Find where the given text appears and provide that cell's center as (X, Y) coordinate. 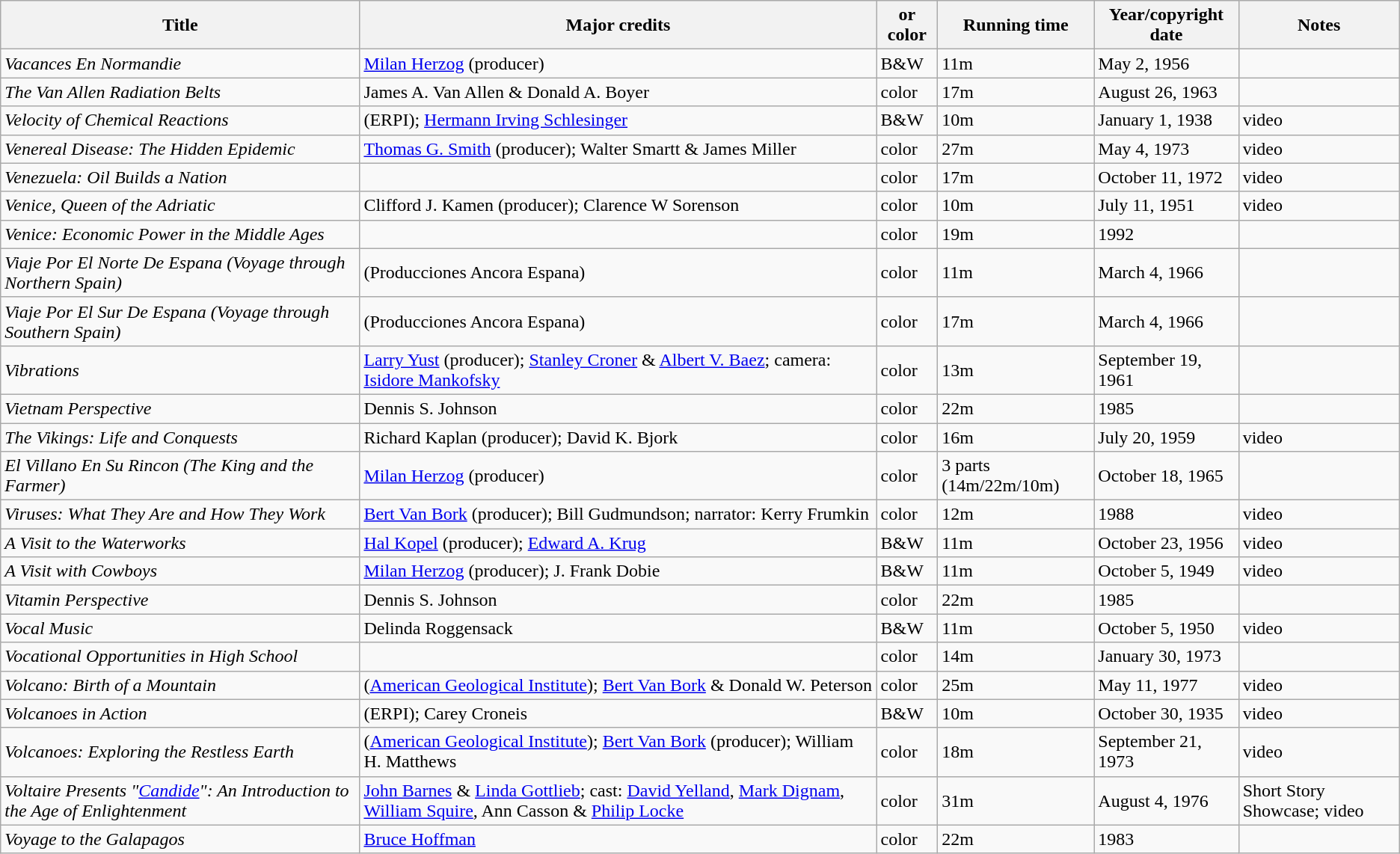
Vocational Opportunities in High School (180, 657)
A Visit with Cowboys (180, 571)
Vibrations (180, 369)
El Villano En Su Rincon (The King and the Farmer) (180, 476)
The Van Allen Radiation Belts (180, 92)
Major credits (618, 25)
Bert Van Bork (producer); Bill Gudmundson; narrator: Kerry Frumkin (618, 514)
Volcano: Birth of a Mountain (180, 685)
Bruce Hoffman (618, 839)
October 23, 1956 (1167, 543)
January 1, 1938 (1167, 120)
Venice: Economic Power in the Middle Ages (180, 234)
May 2, 1956 (1167, 64)
Vitamin Perspective (180, 600)
May 11, 1977 (1167, 685)
October 18, 1965 (1167, 476)
The Vikings: Life and Conquests (180, 437)
May 4, 1973 (1167, 149)
12m (1016, 514)
Volcanoes in Action (180, 713)
16m (1016, 437)
Year/copyright date (1167, 25)
27m (1016, 149)
Velocity of Chemical Reactions (180, 120)
Richard Kaplan (producer); David K. Bjork (618, 437)
October 30, 1935 (1167, 713)
John Barnes & Linda Gottlieb; cast: David Yelland, Mark Dignam, William Squire, Ann Casson & Philip Locke (618, 800)
(American Geological Institute); Bert Van Bork (producer); William H. Matthews (618, 752)
October 5, 1950 (1167, 628)
Title (180, 25)
Volcanoes: Exploring the Restless Earth (180, 752)
August 26, 1963 (1167, 92)
October 5, 1949 (1167, 571)
Vocal Music (180, 628)
1988 (1167, 514)
31m (1016, 800)
Delinda Roggensack (618, 628)
3 parts (14m/22m/10m) (1016, 476)
July 11, 1951 (1167, 206)
James A. Van Allen & Donald A. Boyer (618, 92)
Short Story Showcase; video (1319, 800)
Notes (1319, 25)
January 30, 1973 (1167, 657)
Venice, Queen of the Adriatic (180, 206)
Viaje Por El Norte De Espana (Voyage through Northern Spain) (180, 272)
September 21, 1973 (1167, 752)
1992 (1167, 234)
Clifford J. Kamen (producer); Clarence W Sorenson (618, 206)
September 19, 1961 (1167, 369)
1983 (1167, 839)
Viaje Por El Sur De Espana (Voyage through Southern Spain) (180, 322)
Larry Yust (producer); Stanley Croner & Albert V. Baez; camera: Isidore Mankofsky (618, 369)
Vietnam Perspective (180, 408)
August 4, 1976 (1167, 800)
(ERPI); Carey Croneis (618, 713)
or color (907, 25)
Voltaire Presents "Candide": An Introduction to the Age of Enlightenment (180, 800)
19m (1016, 234)
July 20, 1959 (1167, 437)
Thomas G. Smith (producer); Walter Smartt & James Miller (618, 149)
(ERPI); Hermann Irving Schlesinger (618, 120)
Hal Kopel (producer); Edward A. Krug (618, 543)
14m (1016, 657)
(American Geological Institute); Bert Van Bork & Donald W. Peterson (618, 685)
October 11, 1972 (1167, 177)
Voyage to the Galapagos (180, 839)
Venereal Disease: The Hidden Epidemic (180, 149)
Milan Herzog (producer); J. Frank Dobie (618, 571)
25m (1016, 685)
A Visit to the Waterworks (180, 543)
13m (1016, 369)
Viruses: What They Are and How They Work (180, 514)
18m (1016, 752)
Venezuela: Oil Builds a Nation (180, 177)
Vacances En Normandie (180, 64)
Running time (1016, 25)
